From the cell containing the given text, extract its center point as (X, Y) coordinate. 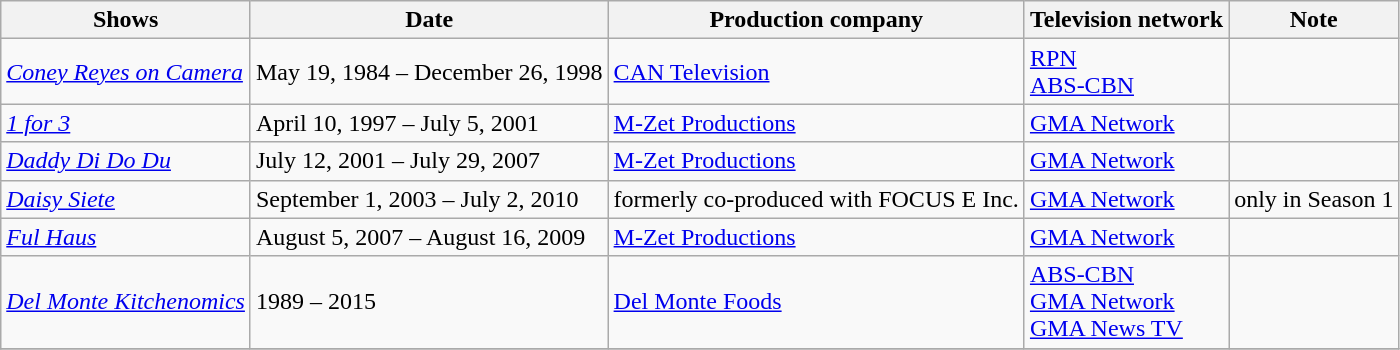
CAN Television (816, 72)
formerly co-produced with FOCUS E Inc. (816, 199)
Del Monte Foods (816, 302)
RPNABS-CBN (1126, 72)
Coney Reyes on Camera (126, 72)
Television network (1126, 20)
May 19, 1984 – December 26, 1998 (429, 72)
only in Season 1 (1314, 199)
ABS-CBNGMA NetworkGMA News TV (1126, 302)
Note (1314, 20)
Del Monte Kitchenomics (126, 302)
September 1, 2003 – July 2, 2010 (429, 199)
April 10, 1997 – July 5, 2001 (429, 123)
July 12, 2001 – July 29, 2007 (429, 161)
August 5, 2007 – August 16, 2009 (429, 237)
1 for 3 (126, 123)
Daisy Siete (126, 199)
1989 – 2015 (429, 302)
Shows (126, 20)
Ful Haus (126, 237)
Production company (816, 20)
Date (429, 20)
Daddy Di Do Du (126, 161)
